Search for the cell housing the specified text and yield its [x, y] center coordinate. 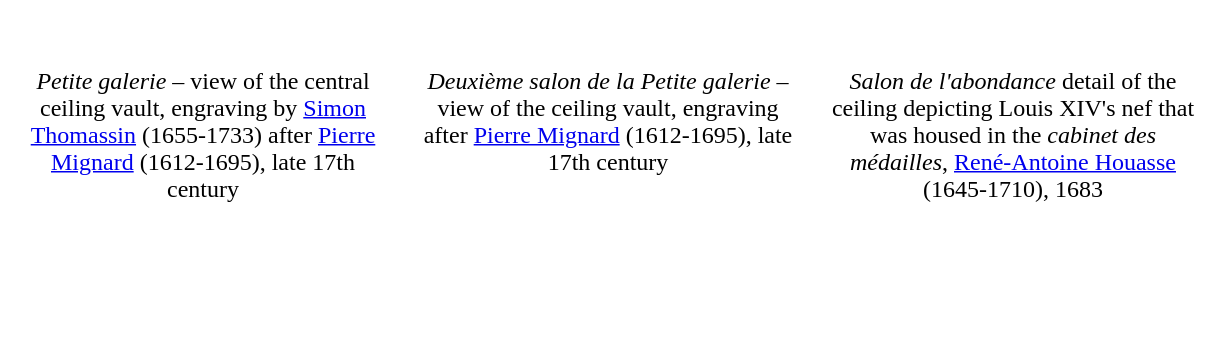
Deuxième salon de la Petite galerie – view of the ceiling vault, engraving after Pierre Mignard (1612-1695), late 17th century [608, 199]
Petite galerie – view of the central ceiling vault, engraving by Simon Thomassin (1655-1733) after Pierre Mignard (1612-1695), late 17th century [202, 199]
